Identify which cell holds the provided text, then report its (x, y) central coordinate. 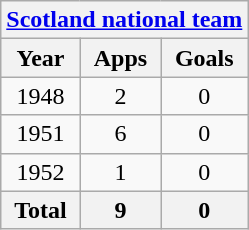
Total (40, 210)
Goals (204, 58)
9 (120, 210)
2 (120, 96)
1 (120, 172)
Apps (120, 58)
6 (120, 134)
1952 (40, 172)
1951 (40, 134)
1948 (40, 96)
Year (40, 58)
Scotland national team (124, 20)
